Pinpoint the cell where the given text exists, returning its (x, y) midpoint coordinate. 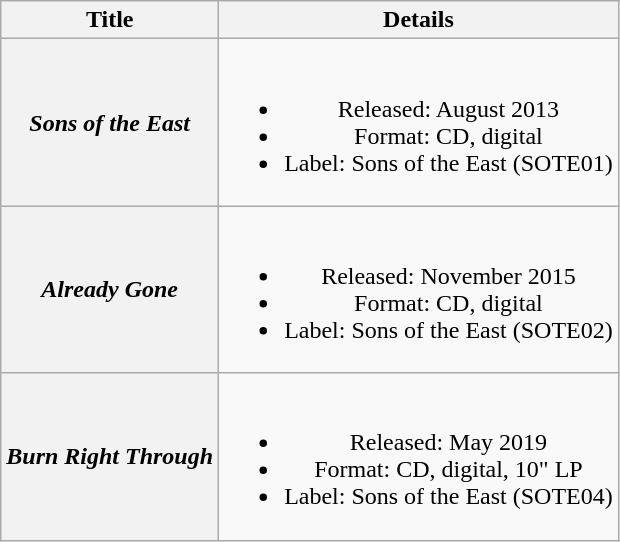
Details (419, 20)
Released: May 2019Format: CD, digital, 10" LPLabel: Sons of the East (SOTE04) (419, 456)
Released: August 2013Format: CD, digitalLabel: Sons of the East (SOTE01) (419, 122)
Already Gone (110, 290)
Title (110, 20)
Released: November 2015Format: CD, digitalLabel: Sons of the East (SOTE02) (419, 290)
Burn Right Through (110, 456)
Sons of the East (110, 122)
